Extract the [X, Y] coordinate from the center of the cell holding the provided text.  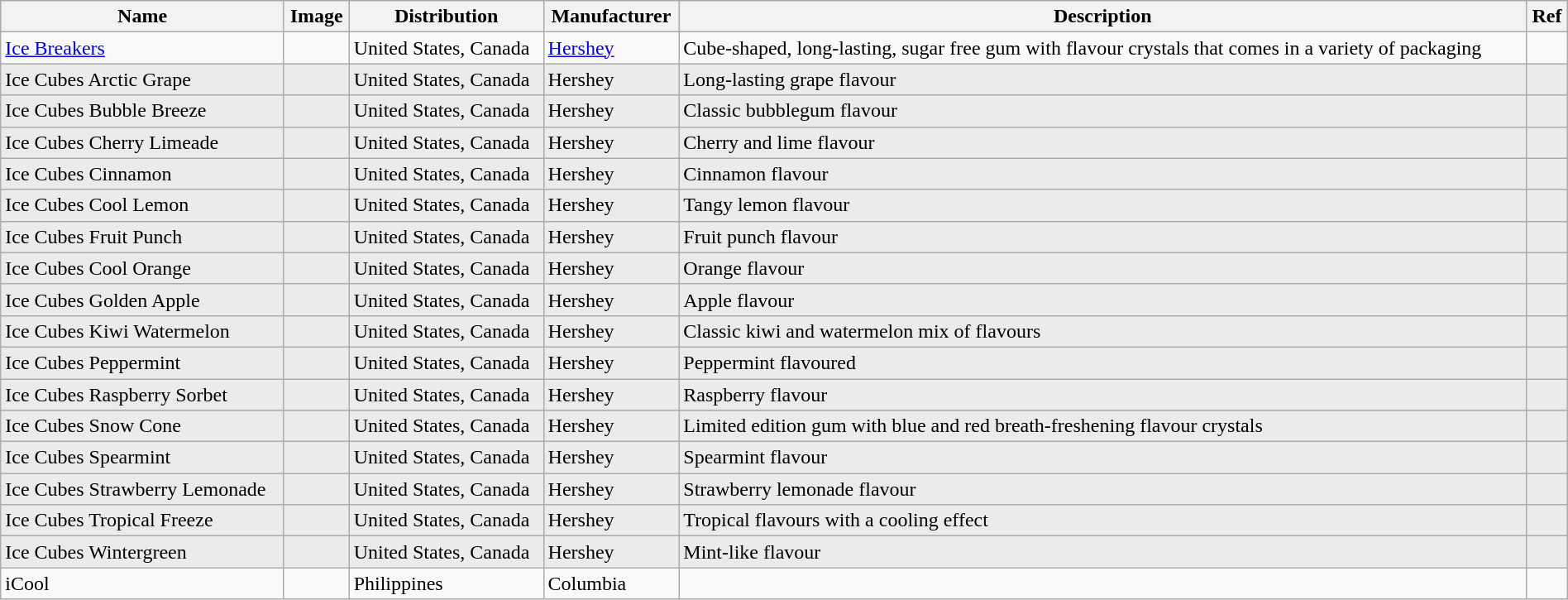
Ice Cubes Cinnamon [142, 174]
Ice Breakers [142, 48]
Ice Cubes Wintergreen [142, 552]
Philippines [447, 583]
Raspberry flavour [1103, 395]
Classic bubblegum flavour [1103, 111]
Classic kiwi and watermelon mix of flavours [1103, 331]
Ice Cubes Fruit Punch [142, 237]
Ice Cubes Spearmint [142, 458]
Strawberry lemonade flavour [1103, 489]
iCool [142, 583]
Ice Cubes Snow Cone [142, 426]
Ice Cubes Kiwi Watermelon [142, 331]
Ice Cubes Tropical Freeze [142, 521]
Ice Cubes Golden Apple [142, 300]
Ice Cubes Cherry Limeade [142, 142]
Distribution [447, 17]
Mint-like flavour [1103, 552]
Long-lasting grape flavour [1103, 79]
Fruit punch flavour [1103, 237]
Ref [1546, 17]
Peppermint flavoured [1103, 362]
Limited edition gum with blue and red breath-freshening flavour crystals [1103, 426]
Tropical flavours with a cooling effect [1103, 521]
Apple flavour [1103, 300]
Orange flavour [1103, 268]
Ice Cubes Strawberry Lemonade [142, 489]
Cherry and lime flavour [1103, 142]
Columbia [611, 583]
Tangy lemon flavour [1103, 205]
Spearmint flavour [1103, 458]
Description [1103, 17]
Ice Cubes Cool Orange [142, 268]
Ice Cubes Raspberry Sorbet [142, 395]
Ice Cubes Arctic Grape [142, 79]
Cinnamon flavour [1103, 174]
Ice Cubes Peppermint [142, 362]
Ice Cubes Cool Lemon [142, 205]
Name [142, 17]
Cube-shaped, long-lasting, sugar free gum with flavour crystals that comes in a variety of packaging [1103, 48]
Ice Cubes Bubble Breeze [142, 111]
Image [316, 17]
Manufacturer [611, 17]
